Locate the cell with the specified text and output its [x, y] center coordinate. 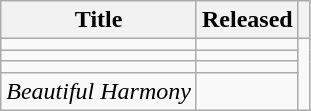
Title [99, 20]
Beautiful Harmony [99, 91]
Released [247, 20]
